Provide the (X, Y) coordinate of the cell's center where the given text is located.  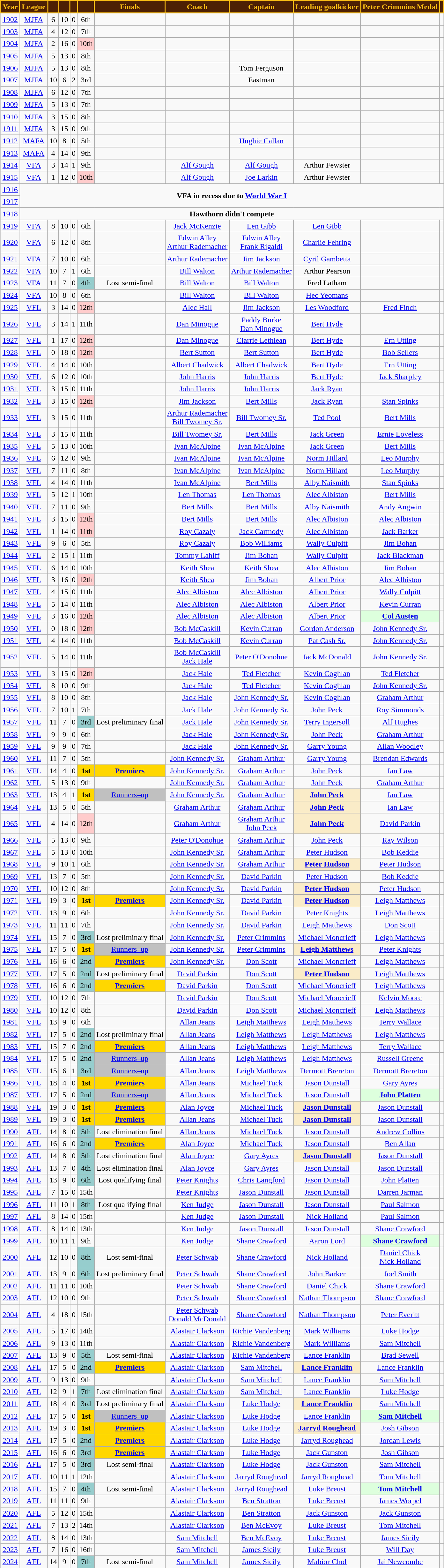
1976 (10, 961)
VFA in recess due to World War I (232, 196)
1955 (10, 698)
Fred Finch (400, 307)
1999 (10, 1241)
1941 (10, 519)
1940 (10, 507)
1924 (10, 295)
1963 (10, 795)
Andrew Collins (400, 1131)
1993 (10, 1168)
Will Day (400, 1549)
2003 (10, 1298)
1920 (10, 243)
1972 (10, 913)
1932 (10, 401)
Mabior Chol (327, 1562)
2001 (10, 1274)
1978 (10, 986)
2019 (10, 1501)
1950 (10, 628)
1951 (10, 641)
Finals (130, 7)
Graham ArthurJohn Peck (262, 823)
2002 (10, 1286)
Jack Blackman (400, 555)
1921 (10, 259)
1959 (10, 746)
Daniel ChickNick Holland (400, 1257)
2015 (10, 1452)
2011 (10, 1404)
Edwin AlleyArthur Rademacher (197, 243)
Fred Latham (327, 283)
1910 (10, 116)
Andy Angwin (400, 507)
1915 (10, 177)
Arthur Pearson (327, 271)
1923 (10, 283)
1968 (10, 864)
Joel Smith (400, 1274)
2007 (10, 1355)
Paddy BurkeDan Minogue (262, 324)
1943 (10, 543)
1969 (10, 876)
1990 (10, 1131)
2008 (10, 1367)
2000 (10, 1257)
Peter SchwabDonald McDonald (197, 1314)
1927 (10, 340)
Hec Yeomans (327, 295)
Leading goalkicker (327, 7)
1991 (10, 1144)
1904 (10, 44)
Daniel Chick (327, 1286)
Joe Larkin (262, 177)
Hawthorn didn't compete (232, 214)
Brad Sewell (400, 1355)
Ted Pool (327, 417)
1973 (10, 925)
Roy Simmonds (400, 710)
Coach (197, 7)
2022 (10, 1537)
1995 (10, 1192)
1948 (10, 604)
1946 (10, 580)
Jack McDonald (327, 657)
1961 (10, 771)
1964 (10, 807)
2010 (10, 1392)
2004 (10, 1314)
Jack McKenzie (197, 226)
1997 (10, 1217)
1936 (10, 458)
1926 (10, 324)
1942 (10, 531)
1928 (10, 352)
1980 (10, 1010)
1954 (10, 686)
1911 (10, 129)
2024 (10, 1562)
Eastman (262, 80)
1938 (10, 483)
Ernie Loveless (400, 434)
1970 (10, 889)
1965 (10, 823)
1982 (10, 1034)
2016 (10, 1465)
Gordon Anderson (327, 628)
1947 (10, 592)
Hughie Callan (262, 141)
Chris Langford (262, 1180)
1931 (10, 389)
1917 (10, 202)
1974 (10, 937)
1953 (10, 673)
Jack Sharpley (400, 377)
1979 (10, 998)
1937 (10, 470)
James Worpel (400, 1501)
2023 (10, 1549)
1952 (10, 657)
1996 (10, 1204)
1935 (10, 446)
1987 (10, 1095)
1905 (10, 56)
1912 (10, 141)
1939 (10, 495)
1949 (10, 616)
1988 (10, 1107)
Jordan Lewis (400, 1440)
1967 (10, 852)
2021 (10, 1525)
League (34, 7)
Charlie Fehring (327, 243)
Terry Ingersoll (327, 722)
Cyril Gambetta (327, 259)
Alec Hall (197, 307)
1998 (10, 1229)
Kelvin Moore (400, 998)
Captain (262, 7)
Clarrie Lethlean (262, 340)
Alf Hughes (400, 722)
Tom Ferguson (262, 68)
1957 (10, 722)
1918 (10, 214)
1916 (10, 190)
1906 (10, 68)
Ben Allan (400, 1144)
Jai Newcombe (400, 1562)
1909 (10, 104)
Bob McCaskillJack Hale (197, 657)
John Barker (327, 1274)
Jack Carmody (262, 531)
Ray Wilson (400, 840)
1992 (10, 1156)
Allan Woodley (400, 746)
1977 (10, 974)
2018 (10, 1489)
Bob Williams (262, 543)
2013 (10, 1428)
Aaron Lord (327, 1241)
Les Woodford (327, 307)
Year (10, 7)
Russell Greene (400, 1059)
1903 (10, 32)
1960 (10, 758)
2020 (10, 1513)
1907 (10, 80)
1966 (10, 840)
1933 (10, 417)
Tommy Lahiff (197, 555)
Darren Jarman (400, 1192)
1945 (10, 568)
1908 (10, 92)
Arthur RademacherBill Twomey Sr. (197, 417)
2009 (10, 1380)
1919 (10, 226)
1902 (10, 19)
1989 (10, 1119)
1929 (10, 365)
Peter Everitt (400, 1314)
1934 (10, 434)
Col Austen (400, 616)
Jack Barker (400, 531)
1981 (10, 1022)
2005 (10, 1331)
1962 (10, 783)
2012 (10, 1416)
2006 (10, 1343)
1984 (10, 1059)
2017 (10, 1477)
1913 (10, 153)
1975 (10, 949)
1914 (10, 165)
Peter Crimmins Medal (400, 7)
1958 (10, 734)
16th (86, 1549)
1994 (10, 1180)
1971 (10, 901)
1925 (10, 307)
2014 (10, 1440)
1922 (10, 271)
Pat Cash Sr. (327, 641)
1983 (10, 1047)
1930 (10, 377)
1985 (10, 1071)
1986 (10, 1083)
Brendan Edwards (400, 758)
Edwin AlleyFrank Rigaldi (262, 243)
1956 (10, 710)
Bob Sellers (400, 352)
1944 (10, 555)
